Extract the [x, y] coordinate from the center of the cell holding the provided text.  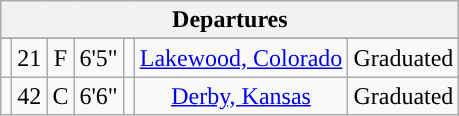
42 [30, 96]
Lakewood, Colorado [241, 58]
F [60, 58]
Derby, Kansas [241, 96]
6'5" [98, 58]
C [60, 96]
21 [30, 58]
Departures [230, 20]
6'6" [98, 96]
